Extract the [x, y] coordinate from the center of the cell holding the provided text.  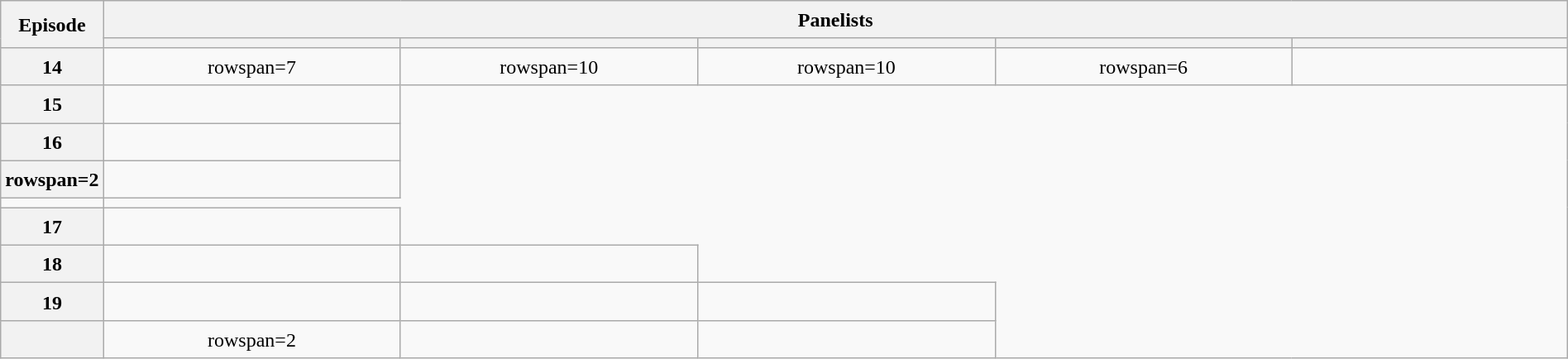
Episode [52, 25]
17 [52, 227]
Panelists [835, 20]
15 [52, 104]
rowspan=6 [1143, 66]
14 [52, 66]
rowspan=7 [251, 66]
16 [52, 141]
19 [52, 302]
18 [52, 264]
